Return the (X, Y) coordinate for the center point of the cell that contains the specified text.  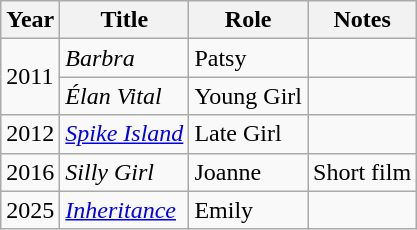
Joanne (248, 172)
Silly Girl (124, 172)
Role (248, 20)
Short film (362, 172)
Young Girl (248, 96)
Title (124, 20)
2012 (30, 134)
Barbra (124, 58)
2025 (30, 210)
Inheritance (124, 210)
Emily (248, 210)
Notes (362, 20)
Élan Vital (124, 96)
Patsy (248, 58)
2016 (30, 172)
Year (30, 20)
2011 (30, 77)
Spike Island (124, 134)
Late Girl (248, 134)
